Locate the cell with the specified text and output its [x, y] center coordinate. 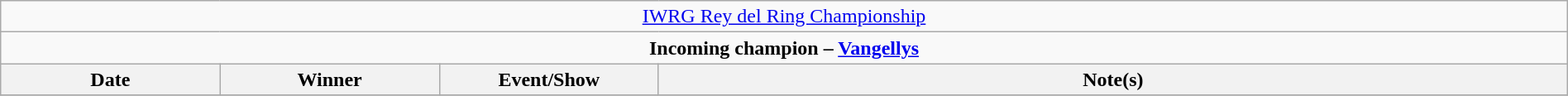
Date [111, 79]
Incoming champion – Vangellys [784, 48]
Winner [329, 79]
Event/Show [549, 79]
Note(s) [1113, 79]
IWRG Rey del Ring Championship [784, 17]
